Provide the (x, y) coordinate of the cell's center where the given text is located.  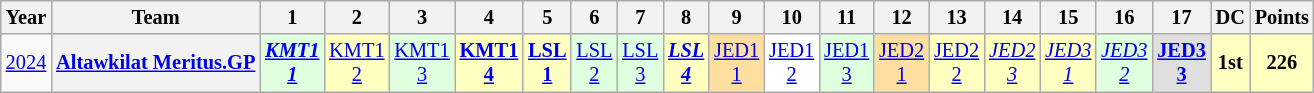
226 (1282, 63)
8 (686, 17)
JED22 (956, 63)
3 (422, 17)
LSL1 (547, 63)
5 (547, 17)
Altawkilat Meritus.GP (156, 63)
JED11 (736, 63)
12 (902, 17)
11 (846, 17)
17 (1181, 17)
KMT14 (490, 63)
JED12 (792, 63)
JED13 (846, 63)
Team (156, 17)
10 (792, 17)
15 (1068, 17)
1st (1230, 63)
1 (292, 17)
14 (1012, 17)
JED21 (902, 63)
KMT13 (422, 63)
DC (1230, 17)
JED23 (1012, 63)
Year (26, 17)
LSL4 (686, 63)
6 (594, 17)
2024 (26, 63)
7 (640, 17)
9 (736, 17)
16 (1124, 17)
JED33 (1181, 63)
2 (356, 17)
JED32 (1124, 63)
KMT12 (356, 63)
LSL2 (594, 63)
Points (1282, 17)
LSL3 (640, 63)
13 (956, 17)
JED31 (1068, 63)
4 (490, 17)
KMT11 (292, 63)
